Locate the cell with the specified text and output its [X, Y] center coordinate. 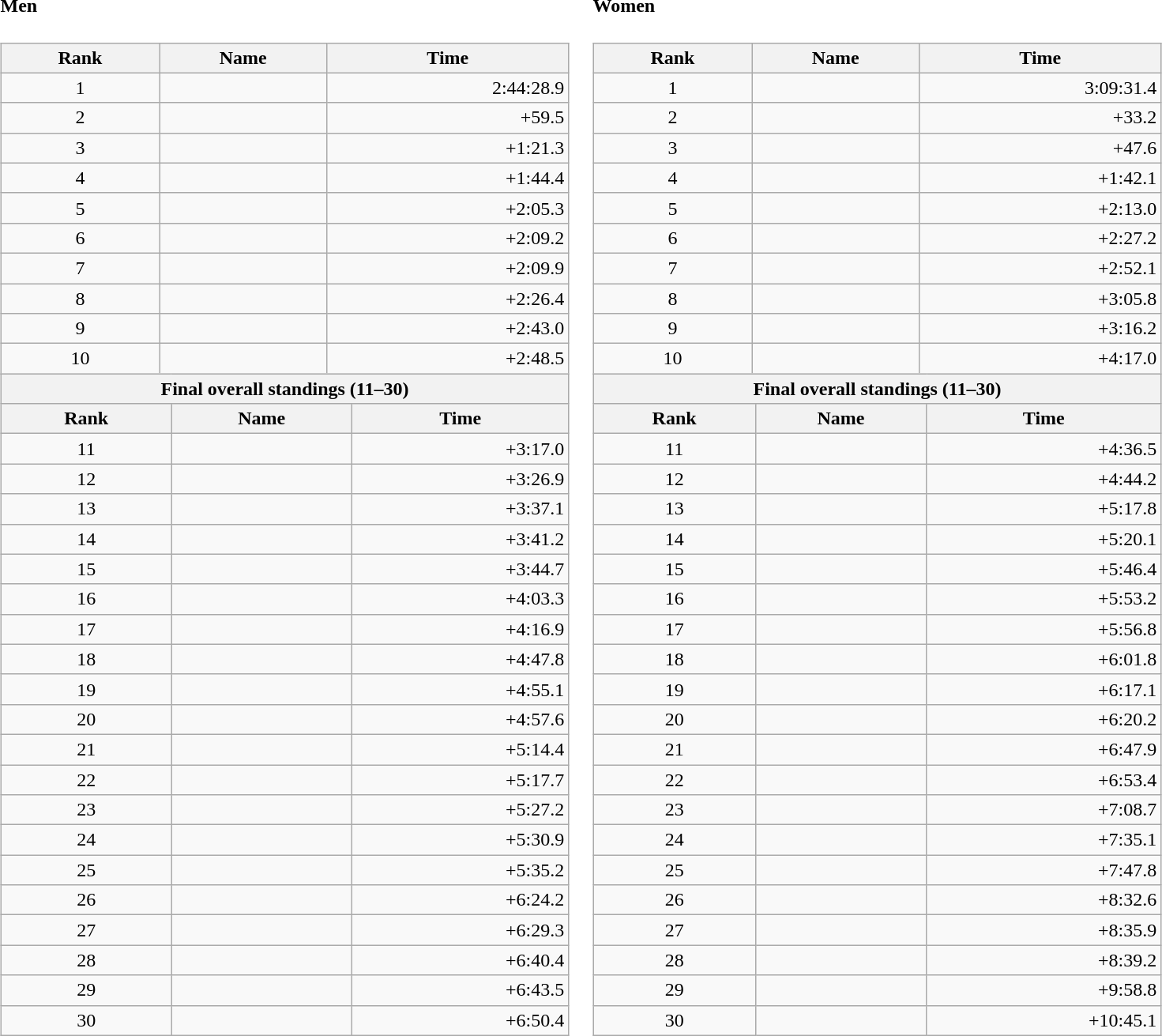
+6:50.4 [460, 1020]
+2:13.0 [1040, 208]
+6:53.4 [1044, 780]
+4:55.1 [460, 689]
+7:35.1 [1044, 840]
+10:45.1 [1044, 1020]
+2:48.5 [448, 359]
+2:09.9 [448, 268]
+1:21.3 [448, 148]
2:44:28.9 [448, 88]
+5:27.2 [460, 810]
+33.2 [1040, 118]
+5:17.7 [460, 780]
+5:30.9 [460, 840]
3:09:31.4 [1040, 88]
+3:26.9 [460, 479]
+2:26.4 [448, 299]
+6:01.8 [1044, 659]
+4:57.6 [460, 719]
+1:44.4 [448, 178]
+6:29.3 [460, 930]
+7:47.8 [1044, 870]
+4:44.2 [1044, 479]
+6:24.2 [460, 900]
+7:08.7 [1044, 810]
+4:36.5 [1044, 449]
+3:44.7 [460, 569]
+6:47.9 [1044, 749]
+5:46.4 [1044, 569]
+3:05.8 [1040, 299]
+5:53.2 [1044, 599]
+2:52.1 [1040, 268]
+5:17.8 [1044, 509]
+9:58.8 [1044, 990]
+59.5 [448, 118]
+6:40.4 [460, 960]
+3:16.2 [1040, 329]
+2:43.0 [448, 329]
+4:16.9 [460, 629]
+3:41.2 [460, 539]
+6:17.1 [1044, 689]
+3:37.1 [460, 509]
+5:14.4 [460, 749]
+5:35.2 [460, 870]
+6:20.2 [1044, 719]
+4:03.3 [460, 599]
+1:42.1 [1040, 178]
+47.6 [1040, 148]
+6:43.5 [460, 990]
+4:17.0 [1040, 359]
+2:05.3 [448, 208]
+8:35.9 [1044, 930]
+2:09.2 [448, 238]
+8:32.6 [1044, 900]
+5:56.8 [1044, 629]
+4:47.8 [460, 659]
+8:39.2 [1044, 960]
+3:17.0 [460, 449]
+2:27.2 [1040, 238]
+5:20.1 [1044, 539]
